Search for the cell housing the specified text and yield its (X, Y) center coordinate. 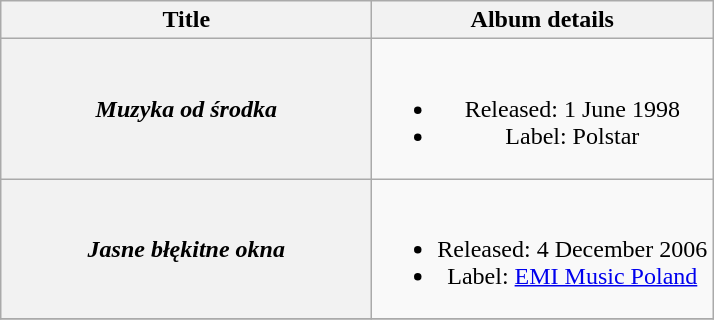
Released: 4 December 2006Label: EMI Music Poland (542, 249)
Album details (542, 20)
Title (186, 20)
Muzyka od środka (186, 109)
Released: 1 June 1998Label: Polstar (542, 109)
Jasne błękitne okna (186, 249)
